Detect which cell encompasses the target text, then output its [x, y] center coordinate. 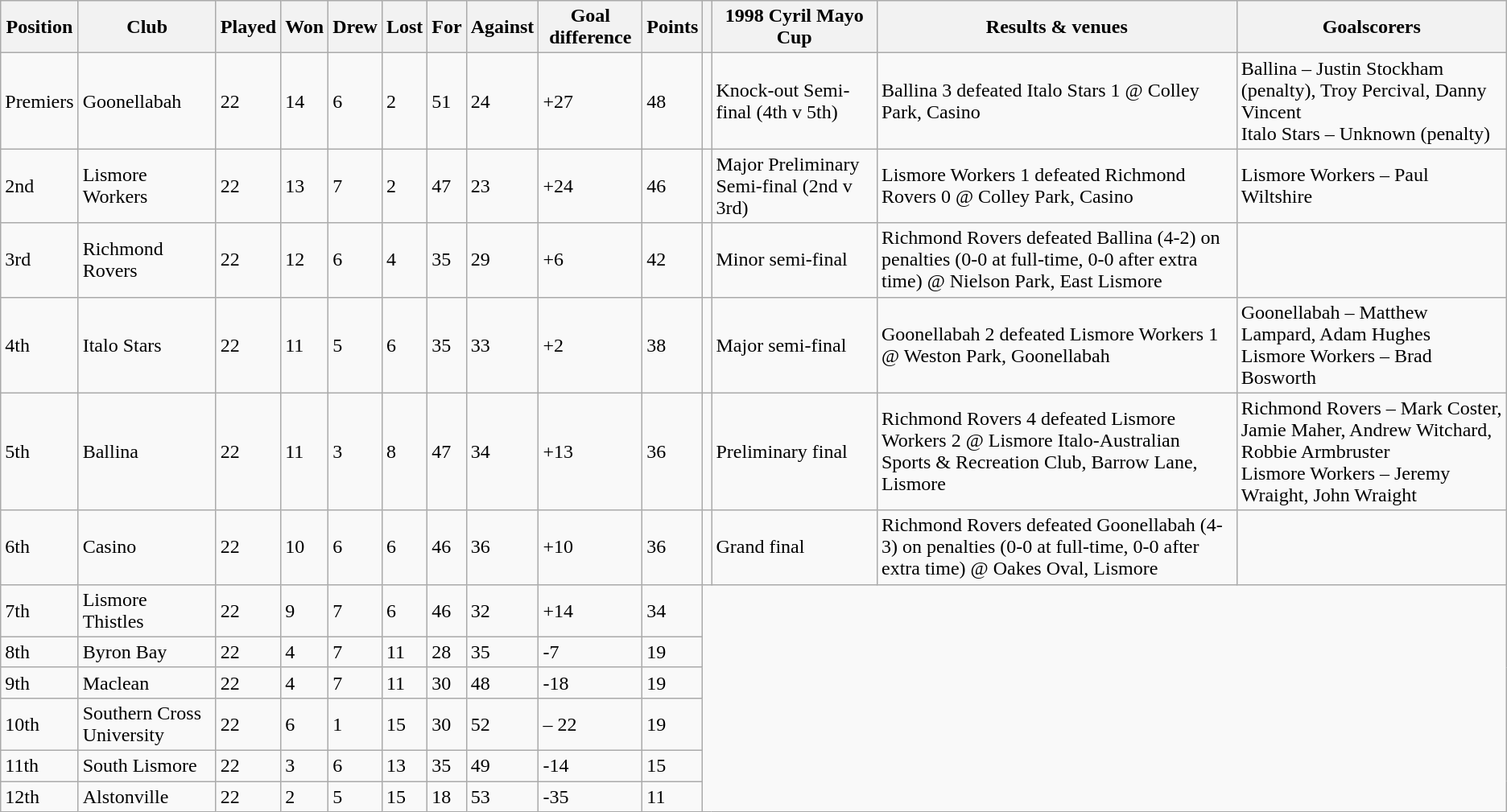
Ballina – Justin Stockham (penalty), Troy Percival, Danny VincentItalo Stars – Unknown (penalty) [1372, 101]
+24 [591, 186]
8th [39, 652]
Alstonville [147, 796]
32 [502, 610]
38 [673, 344]
Grand final [795, 547]
3rd [39, 260]
Against [502, 27]
Preliminary final [795, 451]
23 [502, 186]
– 22 [591, 724]
Goal difference [591, 27]
Drew [356, 27]
12th [39, 796]
11th [39, 765]
Knock-out Semi-final (4th v 5th) [795, 101]
Position [39, 27]
Lost [404, 27]
Goonellabah 2 defeated Lismore Workers 1 @ Weston Park, Goonellabah [1056, 344]
Richmond Rovers 4 defeated Lismore Workers 2 @ Lismore Italo-Australian Sports & Recreation Club, Barrow Lane, Lismore [1056, 451]
49 [502, 765]
1998 Cyril Mayo Cup [795, 27]
2nd [39, 186]
Lismore Workers [147, 186]
Goalscorers [1372, 27]
Ballina 3 defeated Italo Stars 1 @ Colley Park, Casino [1056, 101]
Lismore Workers – Paul Wiltshire [1372, 186]
Maclean [147, 682]
-35 [591, 796]
Major Preliminary Semi-final (2nd v 3rd) [795, 186]
South Lismore [147, 765]
Casino [147, 547]
-18 [591, 682]
+6 [591, 260]
9 [304, 610]
Club [147, 27]
1 [356, 724]
14 [304, 101]
Richmond Rovers [147, 260]
29 [502, 260]
Richmond Rovers defeated Goonellabah (4-3) on penalties (0-0 at full-time, 0-0 after extra time) @ Oakes Oval, Lismore [1056, 547]
+13 [591, 451]
Played [248, 27]
+14 [591, 610]
24 [502, 101]
Richmond Rovers – Mark Coster, Jamie Maher, Andrew Witchard, Robbie ArmbrusterLismore Workers – Jeremy Wraight, John Wraight [1372, 451]
4th [39, 344]
Lismore Thistles [147, 610]
18 [447, 796]
Major semi-final [795, 344]
-14 [591, 765]
12 [304, 260]
+10 [591, 547]
Ballina [147, 451]
52 [502, 724]
Premiers [39, 101]
For [447, 27]
8 [404, 451]
Richmond Rovers defeated Ballina (4-2) on penalties (0-0 at full-time, 0-0 after extra time) @ Nielson Park, East Lismore [1056, 260]
7th [39, 610]
Italo Stars [147, 344]
33 [502, 344]
Results & venues [1056, 27]
5th [39, 451]
28 [447, 652]
10th [39, 724]
Goonellabah [147, 101]
Goonellabah – Matthew Lampard, Adam HughesLismore Workers – Brad Bosworth [1372, 344]
-7 [591, 652]
+27 [591, 101]
Byron Bay [147, 652]
+2 [591, 344]
9th [39, 682]
Won [304, 27]
51 [447, 101]
Points [673, 27]
6th [39, 547]
Minor semi-final [795, 260]
10 [304, 547]
Lismore Workers 1 defeated Richmond Rovers 0 @ Colley Park, Casino [1056, 186]
42 [673, 260]
53 [502, 796]
Southern Cross University [147, 724]
